Output the (X, Y) coordinate of the center of the cell containing the given text.  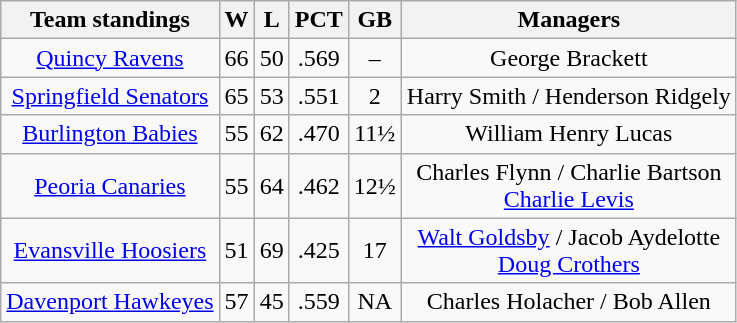
Charles Flynn / Charlie Bartson Charlie Levis (568, 186)
William Henry Lucas (568, 134)
11½ (374, 134)
51 (236, 250)
69 (272, 250)
53 (272, 96)
Peoria Canaries (110, 186)
12½ (374, 186)
Quincy Ravens (110, 58)
Managers (568, 20)
W (236, 20)
66 (236, 58)
.425 (318, 250)
.551 (318, 96)
64 (272, 186)
Burlington Babies (110, 134)
PCT (318, 20)
George Brackett (568, 58)
GB (374, 20)
.462 (318, 186)
57 (236, 302)
– (374, 58)
Walt Goldsby / Jacob Aydelotte Doug Crothers (568, 250)
50 (272, 58)
.470 (318, 134)
17 (374, 250)
45 (272, 302)
2 (374, 96)
Team standings (110, 20)
Charles Holacher / Bob Allen (568, 302)
NA (374, 302)
Davenport Hawkeyes (110, 302)
.559 (318, 302)
62 (272, 134)
Evansville Hoosiers (110, 250)
Springfield Senators (110, 96)
L (272, 20)
65 (236, 96)
Harry Smith / Henderson Ridgely (568, 96)
.569 (318, 58)
